Search for the cell housing the specified text and yield its [X, Y] center coordinate. 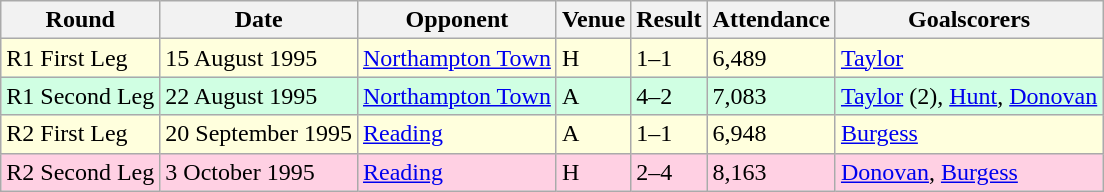
6,489 [771, 58]
R2 First Leg [80, 134]
7,083 [771, 96]
Opponent [456, 20]
6,948 [771, 134]
Taylor (2), Hunt, Donovan [968, 96]
4–2 [669, 96]
15 August 1995 [259, 58]
Attendance [771, 20]
Burgess [968, 134]
R1 First Leg [80, 58]
2–4 [669, 172]
Result [669, 20]
Round [80, 20]
Donovan, Burgess [968, 172]
Taylor [968, 58]
R2 Second Leg [80, 172]
20 September 1995 [259, 134]
22 August 1995 [259, 96]
Goalscorers [968, 20]
3 October 1995 [259, 172]
Date [259, 20]
Venue [593, 20]
R1 Second Leg [80, 96]
8,163 [771, 172]
